Capture the cell that displays the provided text and extract its (X, Y) central coordinate. 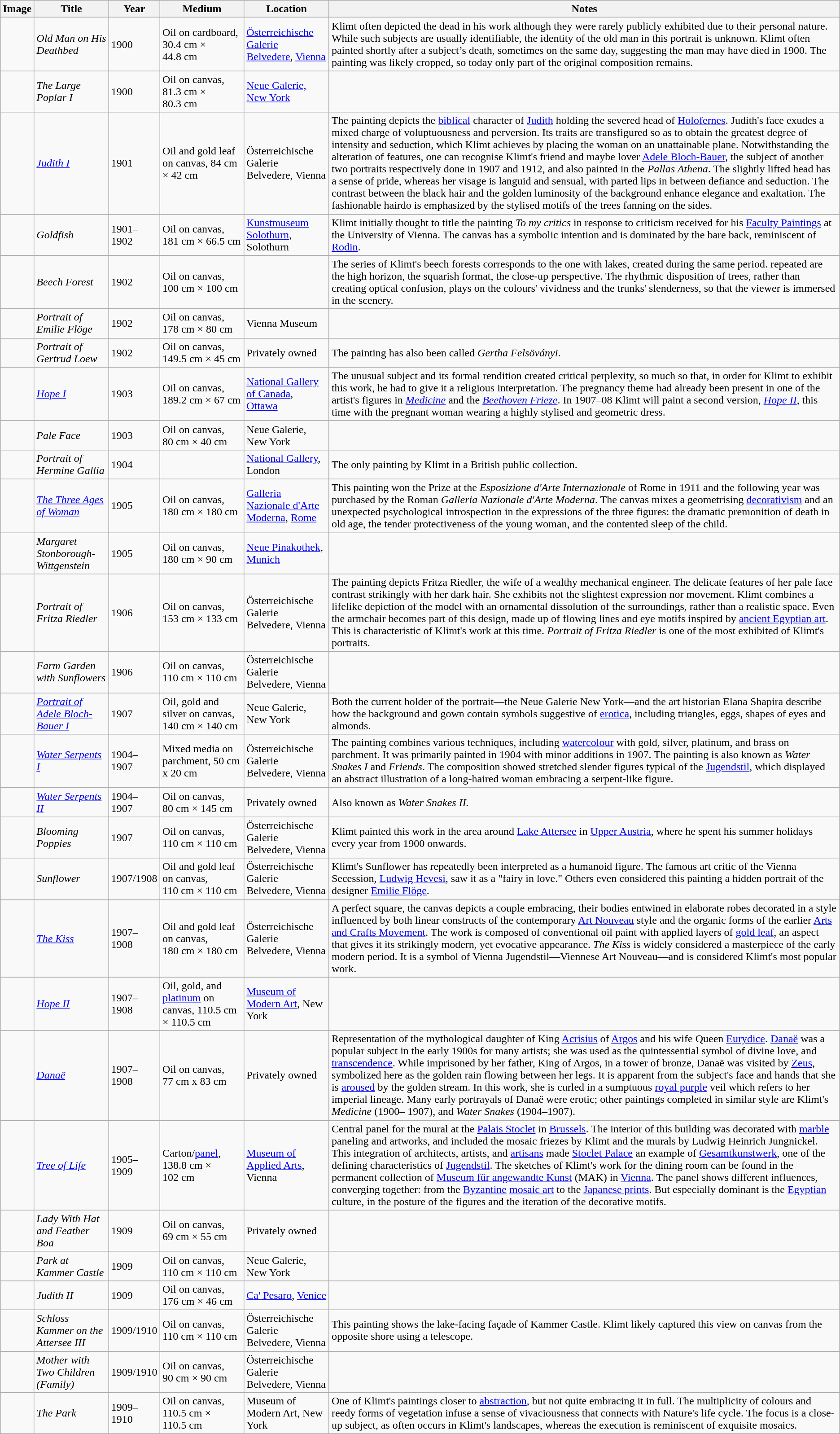
Portrait of Fritza Riedler (71, 613)
Carton/panel, 138.8 cm × 102 cm (202, 1165)
Mother with Two Children (Family) (71, 1372)
National Gallery, London (287, 464)
The only painting by Klimt in a British public collection. (584, 464)
Margaret Stonborough-Wittgenstein (71, 553)
Mixed media on parchment, 50 cm x 20 cm (202, 761)
Tree of Life (71, 1165)
Oil on canvas, 100 cm × 100 cm (202, 282)
The Park (71, 1413)
Image (17, 9)
Medium (202, 9)
Judith I (71, 163)
Oil and gold leaf on canvas, 180 cm × 180 cm (202, 938)
1905–1909 (134, 1165)
Klimt painted this work in the area around Lake Attersee in Upper Austria, where he spent his summer holidays every year from 1900 onwards. (584, 838)
Goldfish (71, 235)
Beech Forest (71, 282)
Oil and gold leaf on canvas, 110 cm × 110 cm (202, 879)
1901–1902 (134, 235)
Oil, gold and silver on canvas, 140 cm × 140 cm (202, 714)
This painting shows the lake-facing façade of Kammer Castle. Klimt likely captured this view on canvas from the opposite shore using a telescope. (584, 1330)
Oil on canvas, 69 cm × 55 cm (202, 1231)
Farm Garden with Sunflowers (71, 672)
1904 (134, 464)
Blooming Poppies (71, 838)
Year (134, 9)
Oil on canvas, 110.5 cm × 110.5 cm (202, 1413)
Water Serpents II (71, 803)
Ca' Pesaro, Venice (287, 1295)
Portrait of Hermine Gallia (71, 464)
Oil on canvas, 176 cm × 46 cm (202, 1295)
Oil on canvas, 153 cm × 133 cm (202, 613)
National Gallery of Canada, Ottawa (287, 394)
Oil on canvas, 81.3 cm × 80.3 cm (202, 92)
Hope I (71, 394)
Oil on canvas, 80 cm × 145 cm (202, 803)
Oil on canvas, 90 cm × 90 cm (202, 1372)
Portrait of Gertrud Loew (71, 353)
Oil and gold leaf on canvas, 84 cm × 42 cm (202, 163)
Oil on canvas, 181 cm × 66.5 cm (202, 235)
Pale Face (71, 435)
Location (287, 9)
Also known as Water Snakes II. (584, 803)
Water Serpents I (71, 761)
Galleria Nazionale d'Arte Moderna, Rome (287, 505)
1907/1908 (134, 879)
Portrait of Adele Bloch-Bauer I (71, 714)
Oil on canvas, 180 cm × 180 cm (202, 505)
The Kiss (71, 938)
Danaë (71, 1075)
The painting has also been called Gertha Felsöványi. (584, 353)
Oil on canvas, 180 cm × 90 cm (202, 553)
Lady With Hat and Feather Boa (71, 1231)
Oil on canvas, 149.5 cm × 45 cm (202, 353)
Oil on canvas, 189.2 cm × 67 cm (202, 394)
Kunstmuseum Solothurn, Solothurn (287, 235)
Museum of Applied Arts, Vienna (287, 1165)
Portrait of Emilie Flöge (71, 323)
Schloss Kammer on the Attersee III (71, 1330)
Park at Kammer Castle (71, 1266)
1901 (134, 163)
The Three Ages of Woman (71, 505)
Judith II (71, 1295)
Sunflower (71, 879)
Oil on canvas, 178 cm × 80 cm (202, 323)
The Large Poplar I (71, 92)
Hope II (71, 1004)
1909–1910 (134, 1413)
Old Man on His Deathbed (71, 44)
Vienna Museum (287, 323)
Title (71, 9)
Oil on canvas, 77 cm x 83 cm (202, 1075)
Oil on cardboard, 30.4 cm × 44.8 cm (202, 44)
Oil on canvas, 80 cm × 40 cm (202, 435)
Notes (584, 9)
Neue Pinakothek, Munich (287, 553)
Oil, gold, and platinum on canvas, 110.5 cm × 110.5 cm (202, 1004)
